Detect which cell encompasses the target text, then output its (x, y) center coordinate. 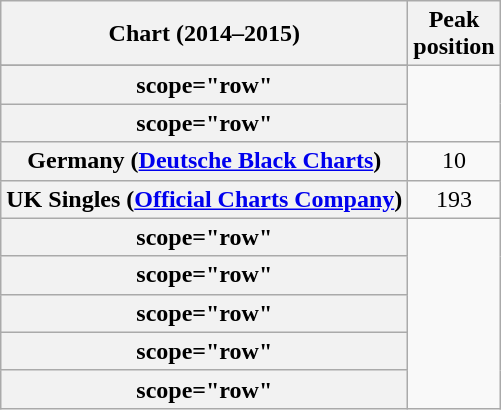
193 (454, 199)
Germany (Deutsche Black Charts) (204, 161)
UK Singles (Official Charts Company) (204, 199)
10 (454, 161)
Peakposition (454, 34)
Chart (2014–2015) (204, 34)
